Scan for the cell matching the given text and deliver its (x, y) coordinate at center. 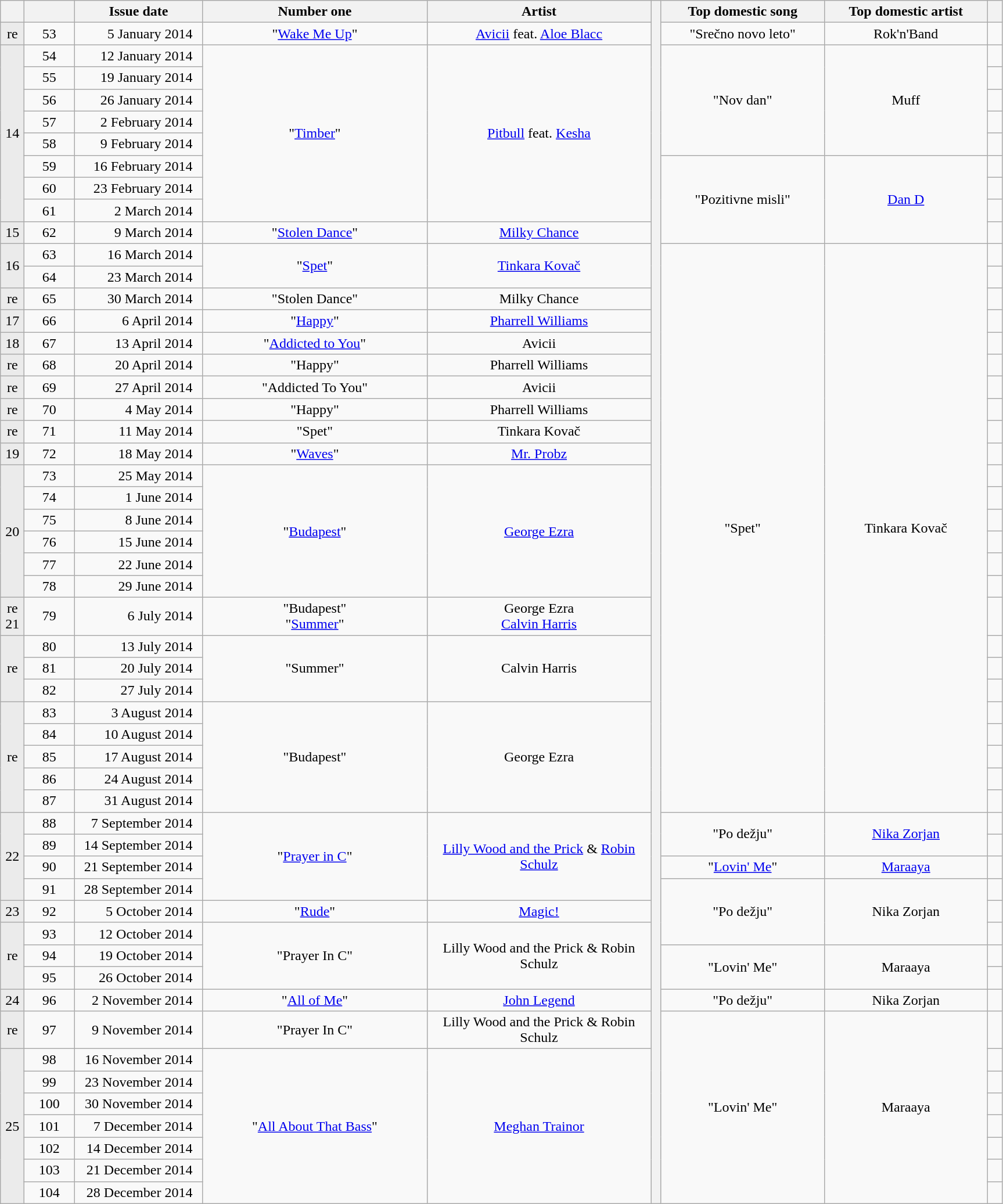
Rok'n'Band (906, 34)
"All of Me" (315, 1000)
"Summer" (315, 669)
20 July 2014 (138, 669)
53 (49, 34)
7 December 2014 (138, 1126)
16 November 2014 (138, 1060)
"Prayer in C" (315, 856)
"Addicted To You" (315, 387)
24 August 2014 (138, 779)
"Nov dan" (742, 100)
61 (49, 210)
23 March 2014 (138, 277)
75 (49, 520)
59 (49, 166)
102 (49, 1148)
22 June 2014 (138, 564)
28 December 2014 (138, 1192)
79 (49, 616)
Top domestic song (742, 12)
28 September 2014 (138, 889)
2 February 2014 (138, 122)
27 April 2014 (138, 387)
"Budapest""Summer" (315, 616)
19 October 2014 (138, 955)
"Rude" (315, 911)
Calvin Harris (539, 669)
60 (49, 188)
20 April 2014 (138, 365)
9 November 2014 (138, 1030)
90 (49, 867)
11 May 2014 (138, 432)
57 (49, 122)
14 December 2014 (138, 1148)
95 (49, 977)
Artist (539, 12)
Top domestic artist (906, 12)
77 (49, 564)
18 (13, 343)
99 (49, 1082)
104 (49, 1192)
3 August 2014 (138, 713)
29 June 2014 (138, 586)
84 (49, 735)
George EzraCalvin Harris (539, 616)
54 (49, 56)
86 (49, 779)
63 (49, 254)
21 September 2014 (138, 867)
26 January 2014 (138, 100)
62 (49, 232)
Issue date (138, 12)
78 (49, 586)
103 (49, 1170)
25 May 2014 (138, 476)
70 (49, 409)
100 (49, 1104)
"All About That Bass" (315, 1126)
re21 (13, 616)
9 March 2014 (138, 232)
74 (49, 498)
72 (49, 454)
17 August 2014 (138, 757)
93 (49, 933)
6 April 2014 (138, 321)
69 (49, 387)
15 June 2014 (138, 542)
30 March 2014 (138, 299)
Muff (906, 100)
Avicii feat. Aloe Blacc (539, 34)
92 (49, 911)
"Pozitivne misli" (742, 199)
19 January 2014 (138, 78)
83 (49, 713)
2 November 2014 (138, 1000)
27 July 2014 (138, 691)
"Srečno novo leto" (742, 34)
13 July 2014 (138, 646)
Pitbull feat. Kesha (539, 133)
97 (49, 1030)
76 (49, 542)
18 May 2014 (138, 454)
89 (49, 845)
21 December 2014 (138, 1170)
1 June 2014 (138, 498)
"Waves" (315, 454)
24 (13, 1000)
23 February 2014 (138, 188)
98 (49, 1060)
55 (49, 78)
20 (13, 531)
8 June 2014 (138, 520)
5 October 2014 (138, 911)
14 (13, 133)
Meghan Trainor (539, 1126)
17 (13, 321)
16 March 2014 (138, 254)
91 (49, 889)
68 (49, 365)
71 (49, 432)
23 November 2014 (138, 1082)
56 (49, 100)
5 January 2014 (138, 34)
67 (49, 343)
19 (13, 454)
85 (49, 757)
2 March 2014 (138, 210)
87 (49, 801)
12 January 2014 (138, 56)
101 (49, 1126)
23 (13, 911)
88 (49, 823)
7 September 2014 (138, 823)
94 (49, 955)
Magic! (539, 911)
13 April 2014 (138, 343)
Dan D (906, 199)
"Wake Me Up" (315, 34)
"Timber" (315, 133)
4 May 2014 (138, 409)
31 August 2014 (138, 801)
64 (49, 277)
9 February 2014 (138, 144)
58 (49, 144)
65 (49, 299)
12 October 2014 (138, 933)
22 (13, 856)
6 July 2014 (138, 616)
Mr. Probz (539, 454)
John Legend (539, 1000)
16 (13, 265)
96 (49, 1000)
80 (49, 646)
66 (49, 321)
Number one (315, 12)
16 February 2014 (138, 166)
82 (49, 691)
30 November 2014 (138, 1104)
15 (13, 232)
81 (49, 669)
73 (49, 476)
"Addicted to You" (315, 343)
25 (13, 1126)
14 September 2014 (138, 845)
26 October 2014 (138, 977)
10 August 2014 (138, 735)
